Output the [x, y] coordinate of the center of the cell containing the given text.  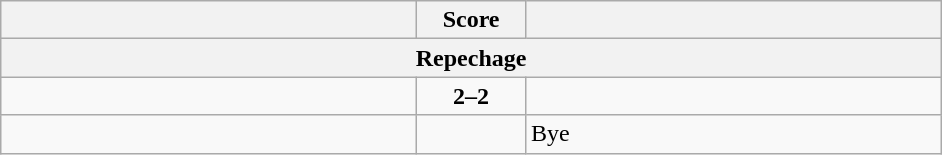
Repechage [472, 58]
2–2 [472, 96]
Bye [733, 134]
Score [472, 20]
